Capture the cell that displays the provided text and extract its (x, y) central coordinate. 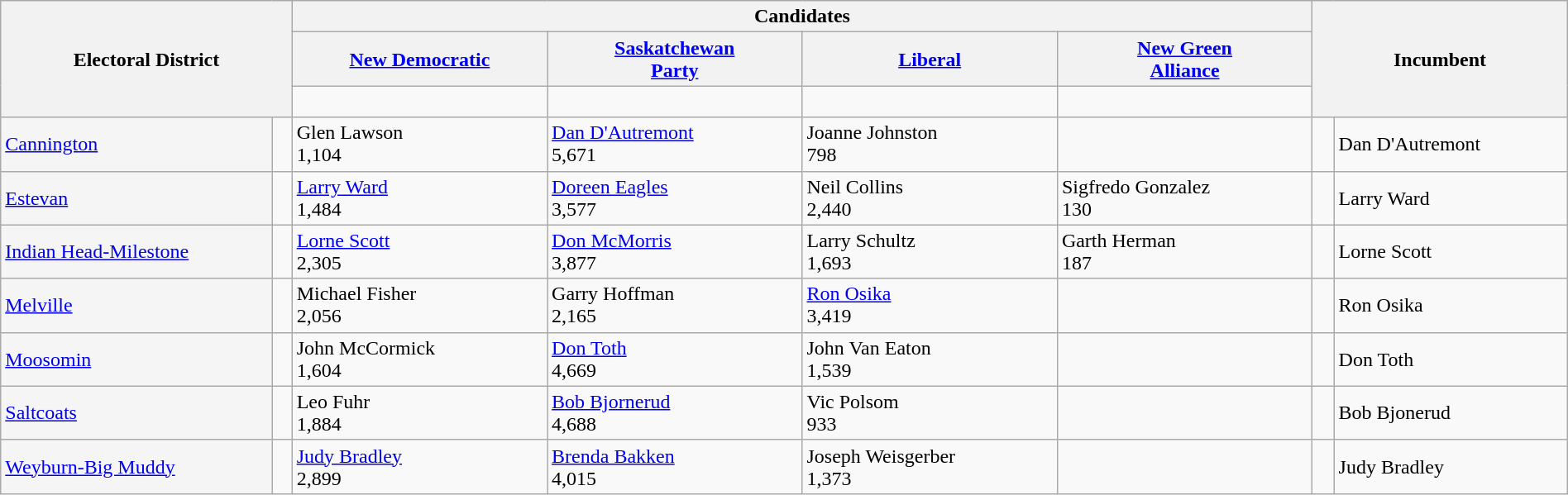
Don McMorris3,877 (675, 251)
Joanne Johnston798 (930, 144)
Don Toth 4,669 (675, 359)
Vic Polsom933 (930, 413)
Glen Lawson1,104 (419, 144)
Liberal (930, 59)
John McCormick1,604 (419, 359)
Dan D'Autremont (1451, 144)
SaskatchewanParty (675, 59)
Judy Bradley (1451, 466)
Neil Collins2,440 (930, 198)
Incumbent (1441, 59)
New Democratic (419, 59)
Indian Head-Milestone (136, 251)
Cannington (136, 144)
Lorne Scott2,305 (419, 251)
Moosomin (136, 359)
Sigfredo Gonzalez130 (1184, 198)
Joseph Weisgerber1,373 (930, 466)
Ron Osika3,419 (930, 306)
Weyburn-Big Muddy (136, 466)
Estevan (136, 198)
Garth Herman187 (1184, 251)
Judy Bradley2,899 (419, 466)
Larry Ward (1451, 198)
Garry Hoffman2,165 (675, 306)
Leo Fuhr1,884 (419, 413)
Larry Schultz1,693 (930, 251)
Dan D'Autremont5,671 (675, 144)
Candidates (802, 17)
Saltcoats (136, 413)
Bob Bjonerud (1451, 413)
Melville (136, 306)
New GreenAlliance (1184, 59)
Larry Ward1,484 (419, 198)
Bob Bjornerud 4,688 (675, 413)
Ron Osika (1451, 306)
Electoral District (146, 59)
Brenda Bakken 4,015 (675, 466)
Lorne Scott (1451, 251)
Don Toth (1451, 359)
Doreen Eagles3,577 (675, 198)
John Van Eaton1,539 (930, 359)
Michael Fisher2,056 (419, 306)
